Search for the cell housing the specified text and yield its [X, Y] center coordinate. 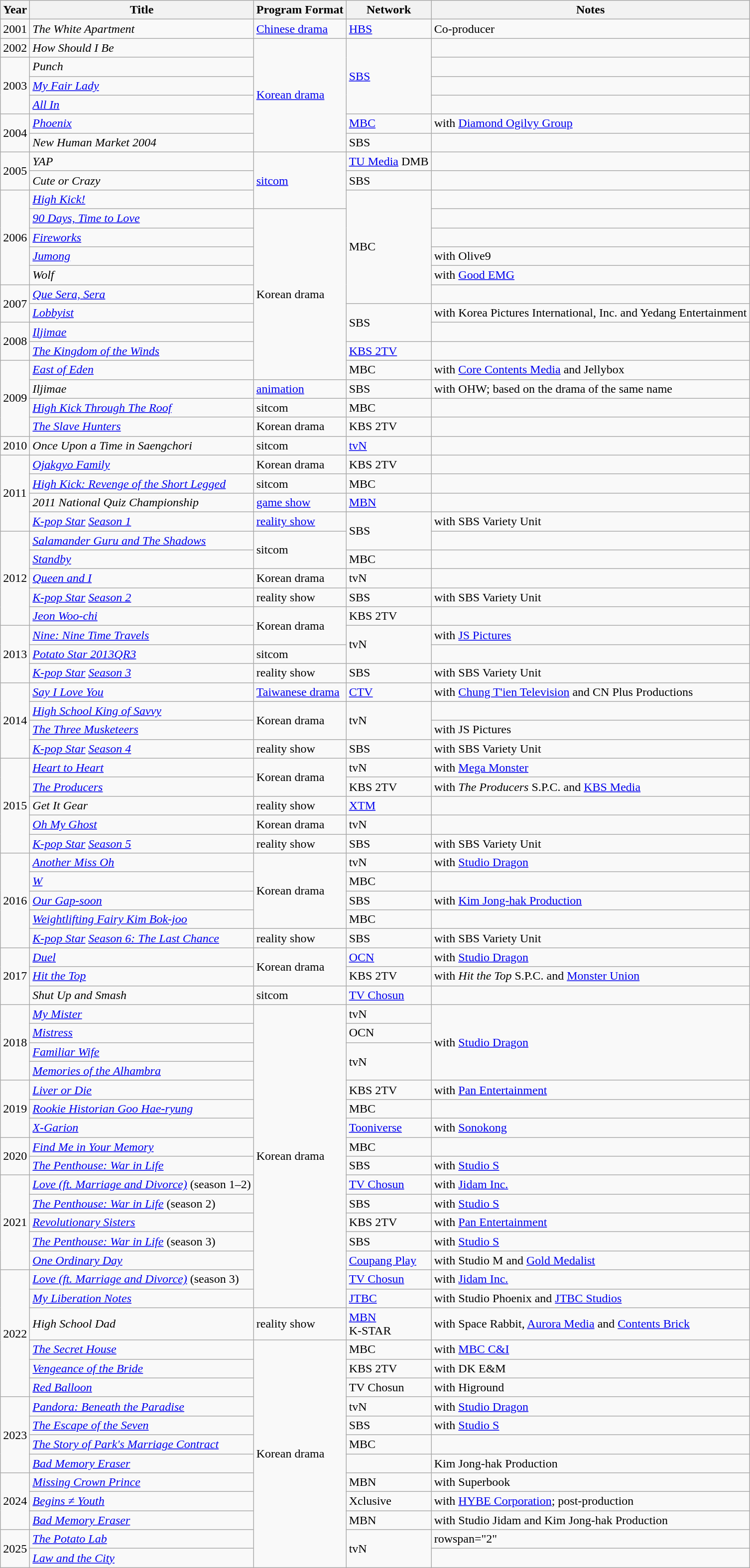
with Hit the Top S.P.C. and Monster Union [591, 976]
with Studio Phoenix and JTBC Studios [591, 1298]
Mistress [141, 1033]
Kim Jong-hak Production [591, 1463]
2018 [15, 1042]
2006 [15, 237]
MBNK-STAR [388, 1324]
Standby [141, 560]
2007 [15, 304]
High School King of Savvy [141, 711]
Love (ft. Marriage and Divorce) (season 3) [141, 1279]
YAP [141, 161]
with Sonokong [591, 1127]
The White Apartment [141, 29]
2016 [15, 900]
Notes [591, 10]
game show [300, 502]
K-pop Star Season 2 [141, 597]
Title [141, 10]
Year [15, 10]
The Slave Hunters [141, 427]
2024 [15, 1501]
Wolf [141, 275]
The Potato Lab [141, 1539]
My Fair Lady [141, 86]
Our Gap-soon [141, 900]
2020 [15, 1156]
TU Media DMB [388, 161]
with Olive9 [591, 256]
W [141, 882]
My Mister [141, 1014]
Punch [141, 67]
2001 [15, 29]
Hit the Top [141, 976]
Find Me in Your Memory [141, 1146]
Familiar Wife [141, 1052]
East of Eden [141, 370]
Another Miss Oh [141, 863]
Network [388, 10]
with Studio Jidam and Kim Jong-hak Production [591, 1520]
with Higround [591, 1387]
2011 [15, 493]
Love (ft. Marriage and Divorce) (season 1–2) [141, 1185]
The Story of Park's Marriage Contract [141, 1444]
2023 [15, 1435]
2017 [15, 976]
2003 [15, 86]
Jeon Woo-chi [141, 616]
Fireworks [141, 237]
All In [141, 105]
XTM [388, 805]
Shut Up and Smash [141, 995]
K-pop Star Season 6: The Last Chance [141, 938]
Red Balloon [141, 1387]
Weightlifting Fairy Kim Bok-joo [141, 919]
Oh My Ghost [141, 824]
Law and the City [141, 1558]
Heart to Heart [141, 768]
Que Sera, Sera [141, 294]
K-pop Star Season 4 [141, 749]
with HYBE Corporation; post-production [591, 1501]
Chinese drama [300, 29]
with MBC C&I [591, 1349]
Liver or Die [141, 1090]
One Ordinary Day [141, 1260]
Missing Crown Prince [141, 1482]
with Mega Monster [591, 768]
X-Garion [141, 1127]
Taiwanese drama [300, 692]
with Space Rabbit, Aurora Media and Contents Brick [591, 1324]
with OHW; based on the drama of the same name [591, 389]
Get It Gear [141, 805]
90 Days, Time to Love [141, 218]
2004 [15, 133]
Co-producer [591, 29]
2015 [15, 805]
with DK E&M [591, 1368]
Memories of the Alhambra [141, 1071]
The Secret House [141, 1349]
2019 [15, 1109]
2025 [15, 1549]
2009 [15, 398]
with The Producers S.P.C. and KBS Media [591, 786]
Xclusive [388, 1501]
Pandora: Beneath the Paradise [141, 1406]
with Good EMG [591, 275]
Jumong [141, 256]
K-pop Star Season 5 [141, 844]
Program Format [300, 10]
Coupang Play [388, 1260]
High Kick Through The Roof [141, 408]
The Three Musketeers [141, 730]
The Escape of the Seven [141, 1425]
2010 [15, 446]
HBS [388, 29]
with Korea Pictures International, Inc. and Yedang Entertainment [591, 313]
with Superbook [591, 1482]
K-pop Star Season 1 [141, 521]
How Should I Be [141, 48]
with Diamond Ogilvy Group [591, 123]
The Kingdom of the Winds [141, 351]
rowspan="2" [591, 1539]
CTV [388, 692]
with Studio M and Gold Medalist [591, 1260]
The Penthouse: War in Life [141, 1166]
with Chung T'ien Television and CN Plus Productions [591, 692]
JTBC [388, 1298]
High School Dad [141, 1324]
New Human Market 2004 [141, 142]
Vengeance of the Bride [141, 1368]
Salamander Guru and The Shadows [141, 540]
with Kim Jong-hak Production [591, 900]
Cute or Crazy [141, 180]
Ojakgyo Family [141, 464]
2022 [15, 1333]
The Penthouse: War in Life (season 2) [141, 1204]
Queen and I [141, 578]
Tooniverse [388, 1127]
Nine: Nine Time Travels [141, 635]
Potato Star 2013QR3 [141, 654]
The Penthouse: War in Life (season 3) [141, 1241]
Begins ≠ Youth [141, 1501]
Phoenix [141, 123]
2002 [15, 48]
My Liberation Notes [141, 1298]
2021 [15, 1223]
2005 [15, 171]
The Producers [141, 786]
animation [300, 389]
Duel [141, 957]
with Core Contents Media and Jellybox [591, 370]
Once Upon a Time in Saengchori [141, 446]
Say I Love You [141, 692]
2012 [15, 578]
High Kick! [141, 199]
2014 [15, 720]
Lobbyist [141, 313]
2008 [15, 341]
K-pop Star Season 3 [141, 673]
High Kick: Revenge of the Short Legged [141, 483]
Rookie Historian Goo Hae-ryung [141, 1109]
2011 National Quiz Championship [141, 502]
2013 [15, 654]
Revolutionary Sisters [141, 1223]
